For the text-containing cell, return its midpoint in [x, y] coordinate format. 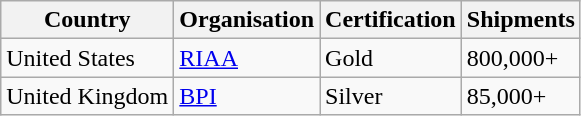
Organisation [247, 20]
Gold [391, 58]
Silver [391, 96]
United States [88, 58]
800,000+ [520, 58]
Certification [391, 20]
Country [88, 20]
BPI [247, 96]
RIAA [247, 58]
85,000+ [520, 96]
Shipments [520, 20]
United Kingdom [88, 96]
